Return [X, Y] of the center of cell containing provided text 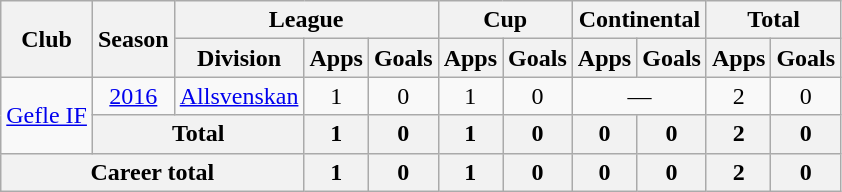
Gefle IF [47, 115]
Season [133, 39]
— [639, 96]
Allsvenskan [239, 96]
Continental [639, 20]
Cup [505, 20]
Division [239, 58]
Career total [152, 172]
League [306, 20]
2016 [133, 96]
Club [47, 39]
